Return the [x, y] coordinate for the center point of the cell that contains the specified text.  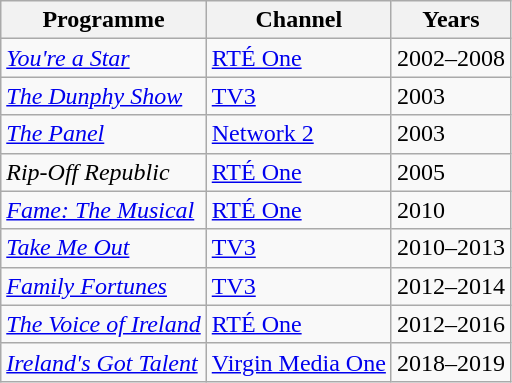
You're a Star [104, 58]
The Voice of Ireland [104, 324]
Years [450, 20]
Family Fortunes [104, 286]
Fame: The Musical [104, 210]
Programme [104, 20]
Network 2 [298, 134]
2018–2019 [450, 362]
The Panel [104, 134]
Channel [298, 20]
Take Me Out [104, 248]
Ireland's Got Talent [104, 362]
2002–2008 [450, 58]
2012–2016 [450, 324]
Rip-Off Republic [104, 172]
Virgin Media One [298, 362]
The Dunphy Show [104, 96]
2012–2014 [450, 286]
2005 [450, 172]
2010–2013 [450, 248]
2010 [450, 210]
